Detect which cell encompasses the target text, then output its (X, Y) center coordinate. 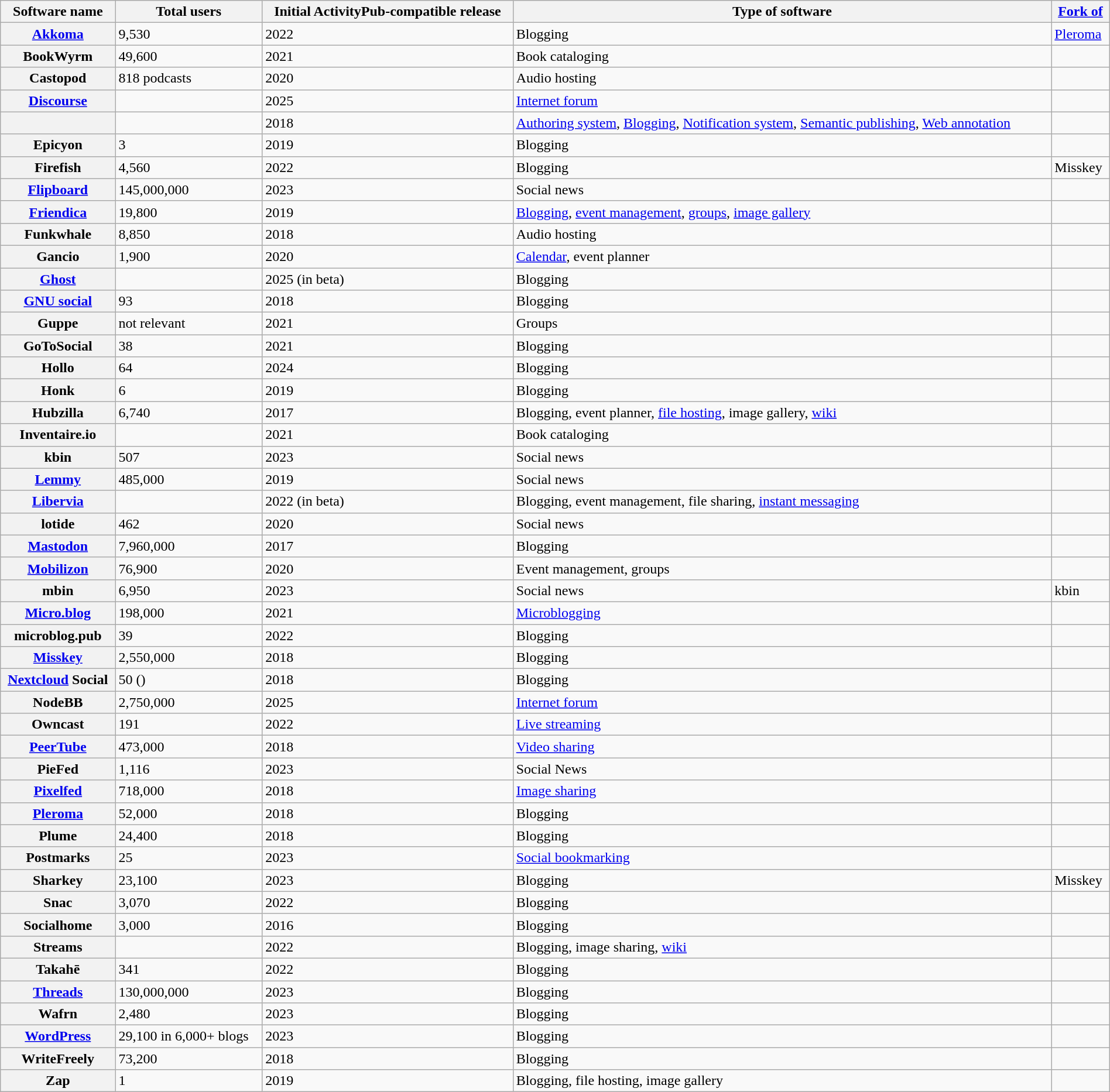
24,400 (189, 836)
76,900 (189, 568)
25 (189, 858)
Discourse (58, 101)
130,000,000 (189, 992)
52,000 (189, 813)
Social News (782, 769)
Threads (58, 992)
8,850 (189, 234)
Groups (782, 324)
Microblogging (782, 613)
Blogging, event planner, file hosting, image gallery, wiki (782, 413)
Hubzilla (58, 413)
73,200 (189, 1059)
3 (189, 145)
Snac (58, 902)
462 (189, 524)
Blogging, event management, file sharing, instant messaging (782, 502)
GoToSocial (58, 346)
Pixelfed (58, 791)
2,750,000 (189, 702)
23,100 (189, 880)
2022 (in beta) (388, 502)
Honk (58, 390)
7,960,000 (189, 546)
Calendar, event planner (782, 256)
Hollo (58, 368)
Total users (189, 12)
Ghost (58, 279)
Event management, groups (782, 568)
2025 (in beta) (388, 279)
Socialhome (58, 925)
Mastodon (58, 546)
Lemmy (58, 479)
2024 (388, 368)
6,740 (189, 413)
NodeBB (58, 702)
341 (189, 969)
473,000 (189, 747)
Type of software (782, 12)
6 (189, 390)
64 (189, 368)
50 () (189, 680)
Video sharing (782, 747)
Authoring system, Blogging, Notification system, Semantic publishing, Web annotation (782, 123)
Funkwhale (58, 234)
lotide (58, 524)
3,000 (189, 925)
Inventaire.io (58, 435)
Firefish (58, 167)
PeerTube (58, 747)
WriteFreely (58, 1059)
191 (189, 724)
Live streaming (782, 724)
39 (189, 635)
Fork of (1081, 12)
29,100 in 6,000+ blogs (189, 1036)
Image sharing (782, 791)
Zap (58, 1081)
Libervia (58, 502)
Blogging, file hosting, image gallery (782, 1081)
Akkoma (58, 34)
Owncast (58, 724)
507 (189, 457)
3,070 (189, 902)
93 (189, 301)
WordPress (58, 1036)
9,530 (189, 34)
38 (189, 346)
Postmarks (58, 858)
Plume (58, 836)
Initial ActivityPub-compatible release (388, 12)
718,000 (189, 791)
145,000,000 (189, 190)
2,550,000 (189, 658)
GNU social (58, 301)
1,900 (189, 256)
6,950 (189, 590)
Streams (58, 947)
Nextcloud Social (58, 680)
1 (189, 1081)
PieFed (58, 769)
Blogging, event management, groups, image gallery (782, 212)
Gancio (58, 256)
Flipboard (58, 190)
Wafrn (58, 1014)
49,600 (189, 56)
2016 (388, 925)
19,800 (189, 212)
2,480 (189, 1014)
mbin (58, 590)
BookWyrm (58, 56)
Micro.blog (58, 613)
Sharkey (58, 880)
485,000 (189, 479)
4,560 (189, 167)
not relevant (189, 324)
Epicyon (58, 145)
Friendica (58, 212)
Social bookmarking (782, 858)
198,000 (189, 613)
Castopod (58, 78)
818 podcasts (189, 78)
Mobilizon (58, 568)
Guppe (58, 324)
Blogging, image sharing, wiki (782, 947)
microblog.pub (58, 635)
1,116 (189, 769)
Software name (58, 12)
Takahē (58, 969)
